Capture the cell that displays the provided text and extract its [X, Y] central coordinate. 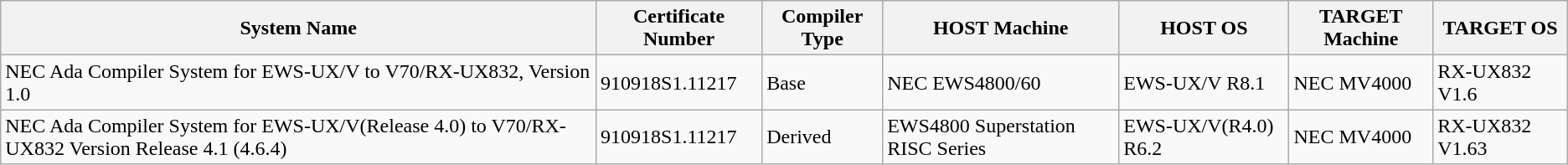
EWS-UX/V R8.1 [1204, 82]
NEC Ada Compiler System for EWS-UX/V to V70/RX-UX832, Version 1.0 [298, 82]
NEC EWS4800/60 [1001, 82]
Certificate Number [679, 28]
RX-UX832 V1.63 [1501, 137]
EWS4800 Superstation RISC Series [1001, 137]
HOST OS [1204, 28]
EWS-UX/V(R4.0) R6.2 [1204, 137]
TARGET Machine [1361, 28]
Base [823, 82]
System Name [298, 28]
TARGET OS [1501, 28]
Derived [823, 137]
Compiler Type [823, 28]
RX-UX832 V1.6 [1501, 82]
NEC Ada Compiler System for EWS-UX/V(Release 4.0) to V70/RX-UX832 Version Release 4.1 (4.6.4) [298, 137]
HOST Machine [1001, 28]
